Provide the [x, y] coordinate of the cell's center where the given text is located.  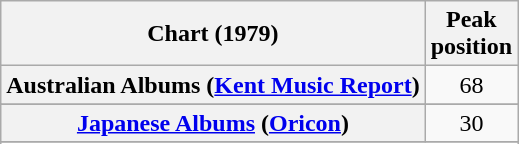
Chart (1979) [213, 34]
68 [471, 85]
Peakposition [471, 34]
Australian Albums (Kent Music Report) [213, 85]
30 [471, 123]
Japanese Albums (Oricon) [213, 123]
